Provide the [x, y] coordinate of the cell's center where the given text is located.  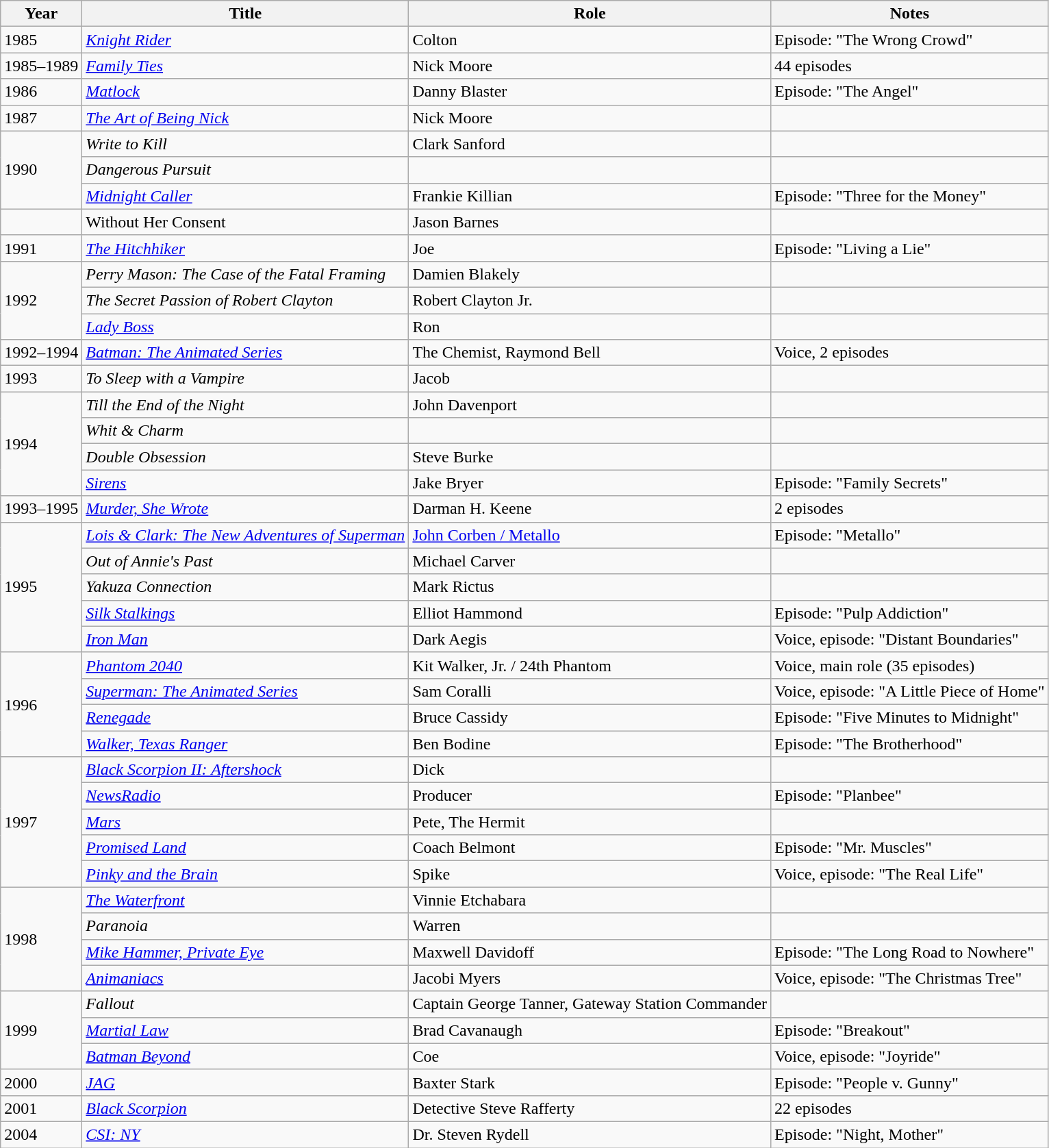
2 episodes [909, 509]
Jake Bryer [590, 483]
Episode: "The Angel" [909, 92]
Kit Walker, Jr. / 24th Phantom [590, 665]
Colton [590, 40]
Spike [590, 874]
1999 [41, 1030]
Knight Rider [245, 40]
Voice, episode: "Distant Boundaries" [909, 639]
2001 [41, 1108]
Batman Beyond [245, 1056]
Episode: "Living a Lie" [909, 248]
Robert Clayton Jr. [590, 300]
Promised Land [245, 848]
Mars [245, 822]
Producer [590, 796]
Episode: "Mr. Muscles" [909, 848]
Fallout [245, 1004]
2000 [41, 1082]
Animaniacs [245, 978]
1992 [41, 300]
Family Ties [245, 66]
The Chemist, Raymond Bell [590, 353]
1985–1989 [41, 66]
Dick [590, 770]
Voice, episode: "Joyride" [909, 1056]
Lois & Clark: The New Adventures of Superman [245, 535]
1992–1994 [41, 353]
44 episodes [909, 66]
Black Scorpion II: Aftershock [245, 770]
Episode: "The Wrong Crowd" [909, 40]
Steve Burke [590, 457]
To Sleep with a Vampire [245, 379]
John Corben / Metallo [590, 535]
Frankie Killian [590, 196]
Clark Sanford [590, 144]
Voice, episode: "A Little Piece of Home" [909, 691]
Damien Blakely [590, 274]
The Waterfront [245, 900]
John Davenport [590, 405]
1987 [41, 118]
1993–1995 [41, 509]
Without Her Consent [245, 222]
Jacobi Myers [590, 978]
NewsRadio [245, 796]
Episode: "Night, Mother" [909, 1134]
Jason Barnes [590, 222]
Murder, She Wrote [245, 509]
Episode: "Family Secrets" [909, 483]
Sam Coralli [590, 691]
Mike Hammer, Private Eye [245, 952]
Renegade [245, 717]
Till the End of the Night [245, 405]
Episode: "Three for the Money" [909, 196]
Episode: "Five Minutes to Midnight" [909, 717]
Dangerous Pursuit [245, 170]
Episode: "Metallo" [909, 535]
Ron [590, 327]
Martial Law [245, 1030]
2004 [41, 1134]
Bruce Cassidy [590, 717]
Episode: "Pulp Addiction" [909, 613]
Episode: "Breakout" [909, 1030]
1996 [41, 704]
Voice, main role (35 episodes) [909, 665]
Sirens [245, 483]
Dark Aegis [590, 639]
Ben Bodine [590, 743]
22 episodes [909, 1108]
Lady Boss [245, 327]
Midnight Caller [245, 196]
Out of Annie's Past [245, 561]
1985 [41, 40]
Captain George Tanner, Gateway Station Commander [590, 1004]
Voice, episode: "The Real Life" [909, 874]
Warren [590, 926]
Dr. Steven Rydell [590, 1134]
Detective Steve Rafferty [590, 1108]
Phantom 2040 [245, 665]
Danny Blaster [590, 92]
Elliot Hammond [590, 613]
Episode: "The Long Road to Nowhere" [909, 952]
1994 [41, 444]
1998 [41, 939]
Pinky and the Brain [245, 874]
Voice, episode: "The Christmas Tree" [909, 978]
1991 [41, 248]
The Hitchhiker [245, 248]
1995 [41, 587]
Walker, Texas Ranger [245, 743]
Matlock [245, 92]
Yakuza Connection [245, 587]
Baxter Stark [590, 1082]
Episode: "The Brotherhood" [909, 743]
Mark Rictus [590, 587]
Brad Cavanaugh [590, 1030]
The Secret Passion of Robert Clayton [245, 300]
1986 [41, 92]
The Art of Being Nick [245, 118]
JAG [245, 1082]
Batman: The Animated Series [245, 353]
Episode: "People v. Gunny" [909, 1082]
Superman: The Animated Series [245, 691]
Title [245, 14]
Iron Man [245, 639]
Role [590, 14]
Silk Stalkings [245, 613]
Darman H. Keene [590, 509]
Notes [909, 14]
Jacob [590, 379]
Perry Mason: The Case of the Fatal Framing [245, 274]
Coach Belmont [590, 848]
Whit & Charm [245, 431]
Vinnie Etchabara [590, 900]
Voice, 2 episodes [909, 353]
Coe [590, 1056]
Black Scorpion [245, 1108]
Joe [590, 248]
Write to Kill [245, 144]
Maxwell Davidoff [590, 952]
Pete, The Hermit [590, 822]
Michael Carver [590, 561]
Episode: "Planbee" [909, 796]
1993 [41, 379]
CSI: NY [245, 1134]
Double Obsession [245, 457]
1990 [41, 170]
1997 [41, 822]
Paranoia [245, 926]
Year [41, 14]
